Extract the [X, Y] coordinate from the center of the cell holding the provided text.  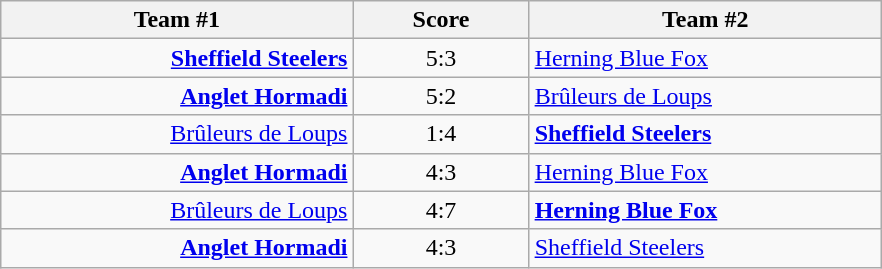
5:3 [441, 58]
Score [441, 20]
5:2 [441, 96]
4:7 [441, 210]
1:4 [441, 134]
Team #2 [705, 20]
Team #1 [177, 20]
